Provide the [x, y] coordinate of the cell's center where the given text is located.  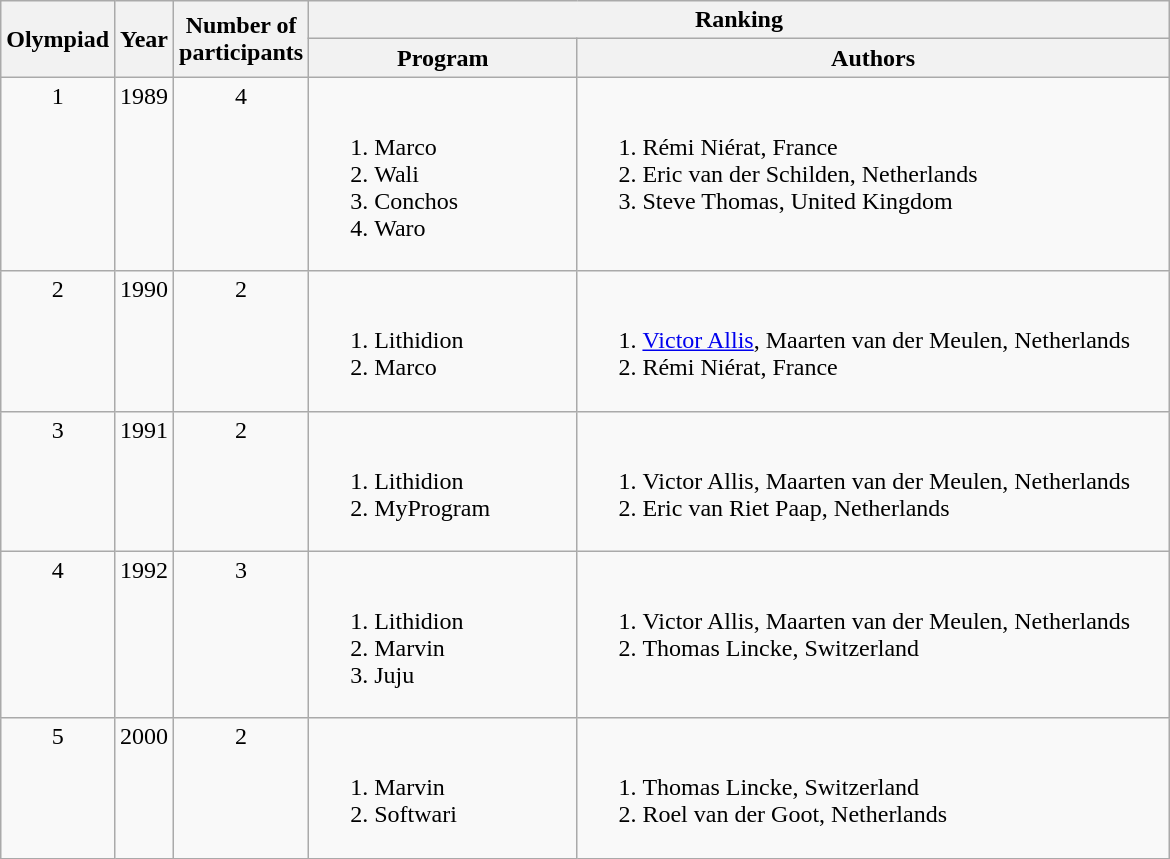
Authors [873, 58]
Number ofparticipants [242, 39]
Victor Allis, Maarten van der Meulen, NetherlandsRémi Niérat, France [873, 341]
Victor Allis, Maarten van der Meulen, NetherlandsEric van Riet Paap, Netherlands [873, 481]
LithidionMarco [443, 341]
1989 [144, 174]
Olympiad [58, 39]
MarcoWaliConchosWaro [443, 174]
Program [443, 58]
1991 [144, 481]
Victor Allis, Maarten van der Meulen, NetherlandsThomas Lincke, Switzerland [873, 634]
MarvinSoftwari [443, 788]
LithidionMarvinJuju [443, 634]
1 [58, 174]
Year [144, 39]
Thomas Lincke, SwitzerlandRoel van der Goot, Netherlands [873, 788]
5 [58, 788]
1990 [144, 341]
2000 [144, 788]
Rémi Niérat, FranceEric van der Schilden, NetherlandsSteve Thomas, United Kingdom [873, 174]
1992 [144, 634]
LithidionMyProgram [443, 481]
Ranking [740, 20]
